From the cell containing the given text, extract its center point as (x, y) coordinate. 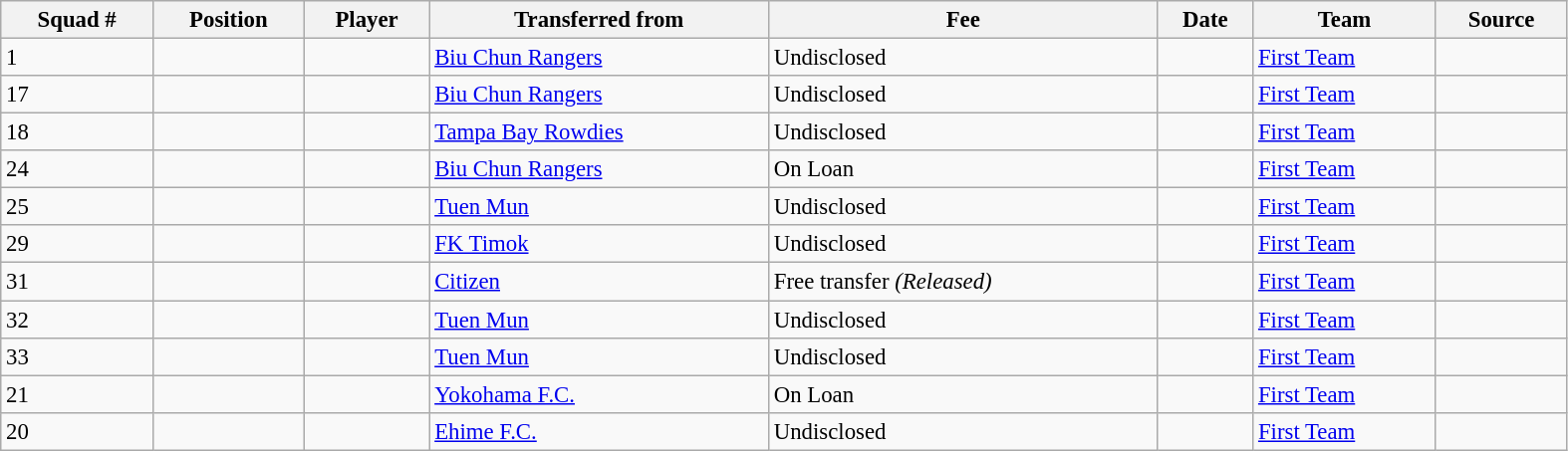
Citizen (600, 282)
Fee (962, 20)
32 (78, 320)
Team (1345, 20)
17 (78, 95)
Position (229, 20)
20 (78, 431)
31 (78, 282)
FK Timok (600, 244)
Tampa Bay Rowdies (600, 132)
Free transfer (Released) (962, 282)
21 (78, 394)
1 (78, 58)
24 (78, 169)
25 (78, 207)
Transferred from (600, 20)
Source (1501, 20)
Squad # (78, 20)
Yokohama F.C. (600, 394)
18 (78, 132)
29 (78, 244)
Player (367, 20)
33 (78, 356)
Ehime F.C. (600, 431)
Date (1205, 20)
